Find where the given text appears and provide that cell's center as [x, y] coordinate. 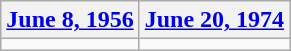
June 8, 1956 [70, 20]
June 20, 1974 [214, 20]
